Scan for the cell matching the given text and deliver its [x, y] coordinate at center. 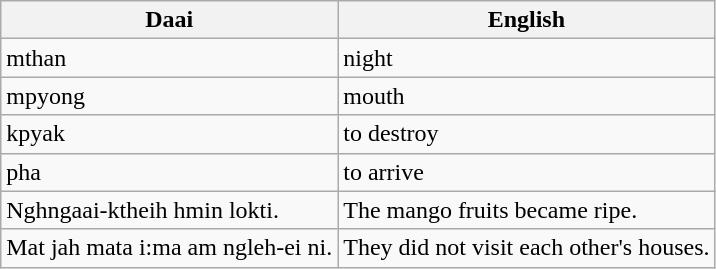
mouth [526, 96]
mthan [170, 58]
to arrive [526, 172]
kpyak [170, 134]
The mango fruits became ripe. [526, 210]
Daai [170, 20]
pha [170, 172]
Nghngaai-ktheih hmin lokti. [170, 210]
Mat jah mata i:ma am ngleh-ei ni. [170, 248]
night [526, 58]
mpyong [170, 96]
to destroy [526, 134]
English [526, 20]
They did not visit each other's houses. [526, 248]
